Return [x, y] of the center of cell containing provided text 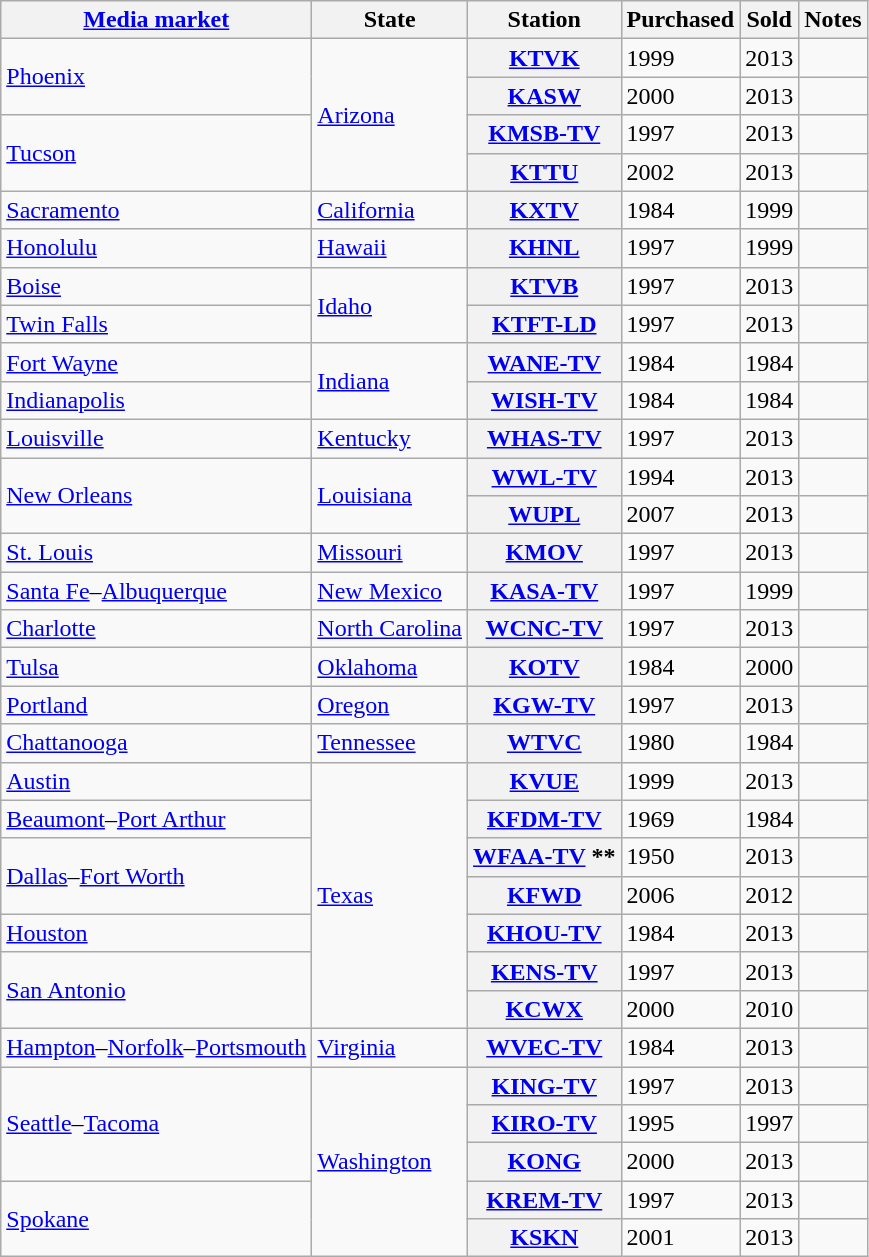
Fort Wayne [156, 362]
Spokane [156, 1219]
New Orleans [156, 496]
KIRO-TV [545, 1124]
2010 [770, 1009]
Seattle–Tacoma [156, 1123]
KOTV [545, 667]
New Mexico [390, 591]
WFAA-TV ** [545, 857]
Notes [833, 20]
2006 [680, 895]
Portland [156, 705]
Hampton–Norfolk–Portsmouth [156, 1047]
1969 [680, 819]
Beaumont–Port Arthur [156, 819]
2007 [680, 515]
Sold [770, 20]
1994 [680, 477]
KFWD [545, 895]
KASW [545, 96]
Louisiana [390, 496]
1995 [680, 1124]
KHOU-TV [545, 933]
Hawaii [390, 248]
Charlotte [156, 629]
KXTV [545, 210]
WWL-TV [545, 477]
Oregon [390, 705]
Santa Fe–Albuquerque [156, 591]
Chattanooga [156, 743]
WISH-TV [545, 400]
WVEC-TV [545, 1047]
San Antonio [156, 990]
KASA-TV [545, 591]
Louisville [156, 438]
KING-TV [545, 1085]
2001 [680, 1238]
Purchased [680, 20]
Virginia [390, 1047]
2002 [680, 172]
Honolulu [156, 248]
KGW-TV [545, 705]
Oklahoma [390, 667]
Idaho [390, 305]
KONG [545, 1162]
KFDM-TV [545, 819]
1980 [680, 743]
KMOV [545, 553]
Kentucky [390, 438]
KREM-TV [545, 1200]
KTVB [545, 286]
Tennessee [390, 743]
Boise [156, 286]
KMSB-TV [545, 134]
Indianapolis [156, 400]
KTTU [545, 172]
St. Louis [156, 553]
Houston [156, 933]
Sacramento [156, 210]
Austin [156, 781]
KSKN [545, 1238]
Station [545, 20]
KHNL [545, 248]
WUPL [545, 515]
Washington [390, 1161]
Twin Falls [156, 324]
WCNC-TV [545, 629]
Missouri [390, 553]
State [390, 20]
Tulsa [156, 667]
KCWX [545, 1009]
Dallas–Fort Worth [156, 876]
KTVK [545, 58]
KVUE [545, 781]
WANE-TV [545, 362]
North Carolina [390, 629]
Media market [156, 20]
Tucson [156, 153]
Indiana [390, 381]
Phoenix [156, 77]
California [390, 210]
KENS-TV [545, 971]
Arizona [390, 115]
KTFT-LD [545, 324]
2012 [770, 895]
Texas [390, 895]
WHAS-TV [545, 438]
WTVC [545, 743]
1950 [680, 857]
